For the text-containing cell, return its midpoint in (x, y) coordinate format. 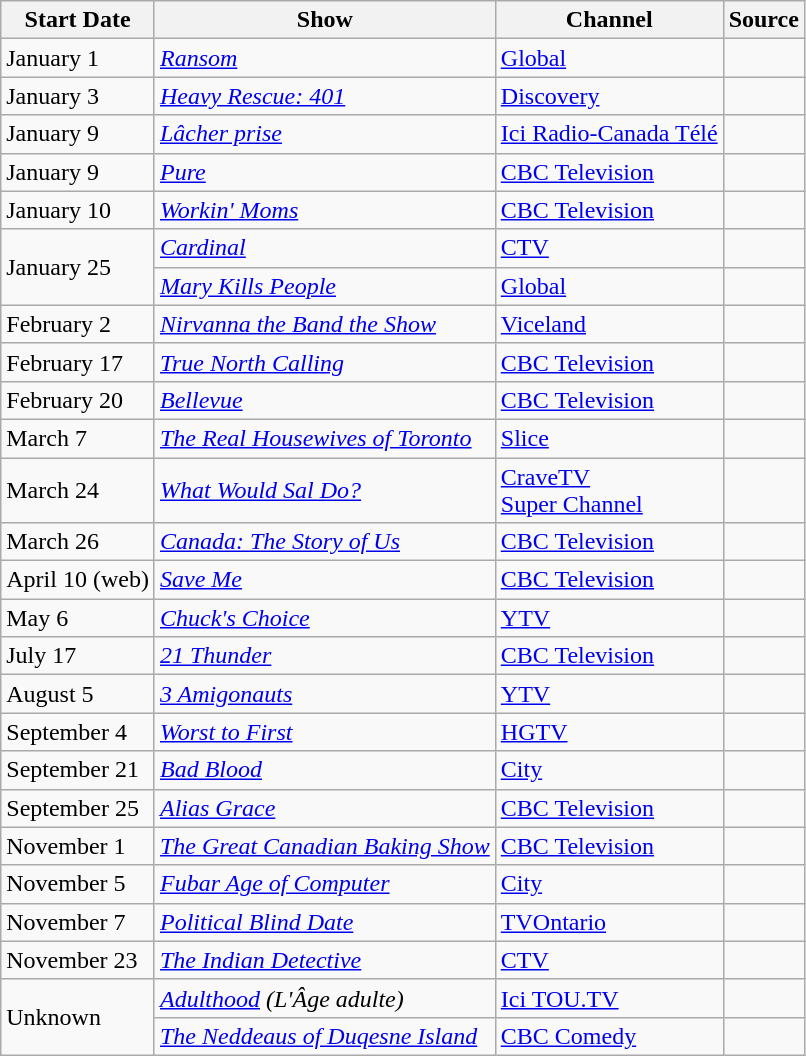
Save Me (324, 580)
Viceland (609, 324)
CBC Comedy (609, 1036)
Adulthood (L'Âge adulte) (324, 998)
November 5 (78, 884)
Nirvanna the Band the Show (324, 324)
TVOntario (609, 922)
Show (324, 20)
Ici Radio-Canada Télé (609, 134)
The Neddeaus of Duqesne Island (324, 1036)
March 26 (78, 542)
21 Thunder (324, 656)
Bad Blood (324, 770)
September 25 (78, 808)
Pure (324, 172)
November 23 (78, 960)
The Real Housewives of Toronto (324, 438)
Ransom (324, 58)
Mary Kills People (324, 286)
March 7 (78, 438)
April 10 (web) (78, 580)
November 1 (78, 846)
Political Blind Date (324, 922)
Bellevue (324, 400)
August 5 (78, 694)
Slice (609, 438)
February 2 (78, 324)
Start Date (78, 20)
The Indian Detective (324, 960)
Lâcher prise (324, 134)
November 7 (78, 922)
May 6 (78, 618)
Source (764, 20)
Heavy Rescue: 401 (324, 96)
Workin' Moms (324, 210)
July 17 (78, 656)
Ici TOU.TV (609, 998)
CraveTVSuper Channel (609, 490)
What Would Sal Do? (324, 490)
Canada: The Story of Us (324, 542)
Worst to First (324, 732)
Chuck's Choice (324, 618)
The Great Canadian Baking Show (324, 846)
3 Amigonauts (324, 694)
January 3 (78, 96)
January 1 (78, 58)
Channel (609, 20)
September 4 (78, 732)
Fubar Age of Computer (324, 884)
HGTV (609, 732)
September 21 (78, 770)
Alias Grace (324, 808)
Unknown (78, 1017)
True North Calling (324, 362)
February 17 (78, 362)
Cardinal (324, 248)
March 24 (78, 490)
January 25 (78, 267)
Discovery (609, 96)
January 10 (78, 210)
February 20 (78, 400)
